Capture the cell that displays the provided text and extract its (X, Y) central coordinate. 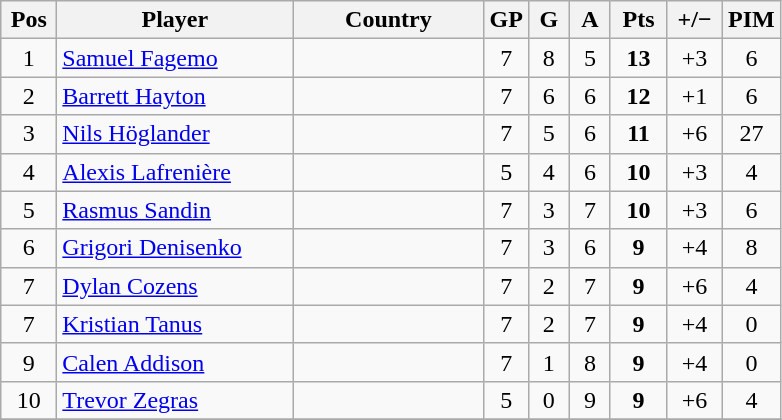
Player (175, 20)
Alexis Lafrenière (175, 172)
11 (638, 134)
Country (388, 20)
G (548, 20)
13 (638, 58)
Rasmus Sandin (175, 210)
Kristian Tanus (175, 324)
Nils Höglander (175, 134)
Trevor Zegras (175, 400)
Samuel Fagemo (175, 58)
Dylan Cozens (175, 286)
12 (638, 96)
+/− (695, 20)
GP (506, 20)
Pts (638, 20)
27 (752, 134)
A (590, 20)
+1 (695, 96)
Pos (29, 20)
Barrett Hayton (175, 96)
Grigori Denisenko (175, 248)
PIM (752, 20)
Calen Addison (175, 362)
